Find where the given text appears and provide that cell's center as (x, y) coordinate. 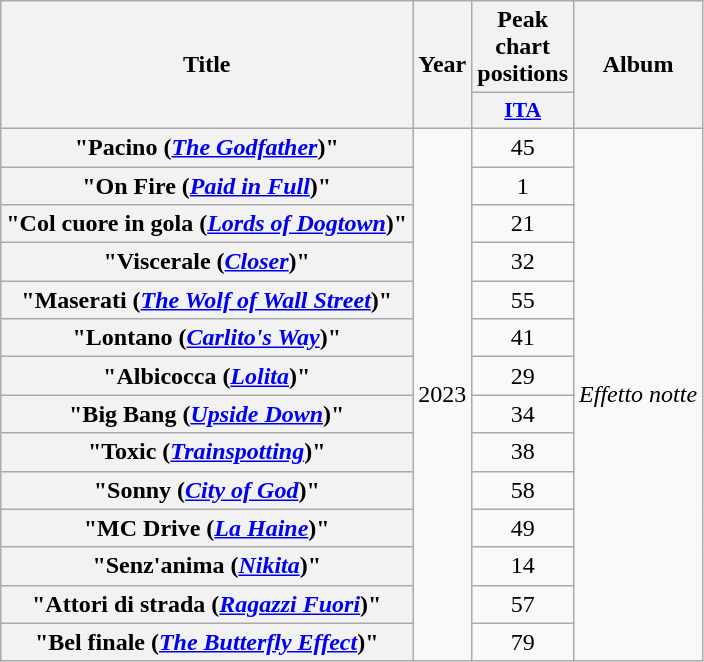
58 (523, 490)
ITA (523, 111)
55 (523, 300)
14 (523, 566)
"Maserati (The Wolf of Wall Street)" (207, 300)
Title (207, 65)
1 (523, 185)
"Lontano (Carlito's Way)" (207, 338)
Year (442, 65)
41 (523, 338)
"MC Drive (La Haine)" (207, 528)
Effetto notte (638, 394)
"Attori di strada (Ragazzi Fuori)" (207, 604)
34 (523, 414)
"Pacino (The Godfather)" (207, 147)
45 (523, 147)
"Sonny (City of God)" (207, 490)
21 (523, 224)
"Senz'anima (Nikita)" (207, 566)
"On Fire (Paid in Full)" (207, 185)
57 (523, 604)
"Big Bang (Upside Down)" (207, 414)
"Bel finale (The Butterfly Effect)" (207, 642)
"Viscerale (Closer)" (207, 262)
79 (523, 642)
Peak chart positions (523, 47)
"Albicocca (Lolita)" (207, 376)
"Toxic (Trainspotting)" (207, 452)
32 (523, 262)
38 (523, 452)
29 (523, 376)
"Col cuore in gola (Lords of Dogtown)" (207, 224)
Album (638, 65)
49 (523, 528)
2023 (442, 394)
